Pinpoint the cell where the given text exists, returning its [x, y] midpoint coordinate. 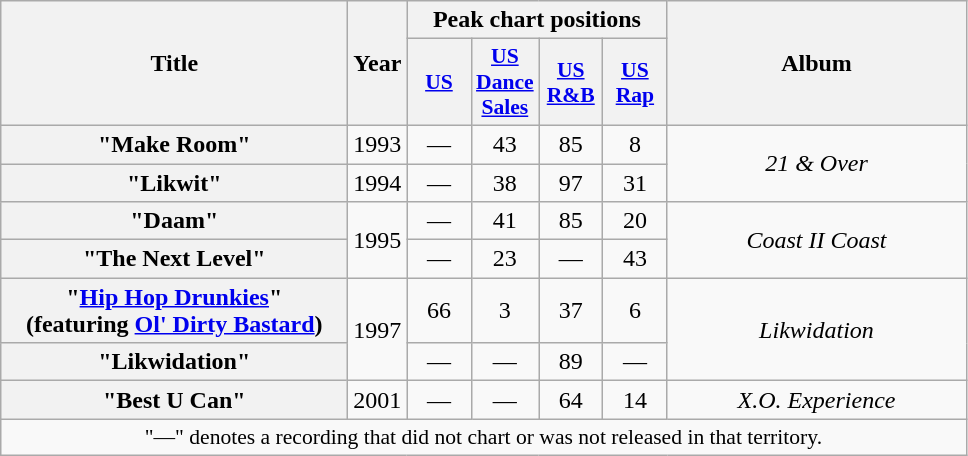
21 & Over [816, 163]
"The Next Level" [174, 259]
Peak chart positions [537, 20]
97 [571, 183]
14 [635, 400]
"—" denotes a recording that did not chart or was not released in that territory. [484, 437]
Coast II Coast [816, 240]
"Make Room" [174, 144]
64 [571, 400]
USDanceSales [505, 82]
1993 [378, 144]
US [439, 82]
Title [174, 64]
37 [571, 310]
41 [505, 221]
23 [505, 259]
USRap [635, 82]
USR&B [571, 82]
38 [505, 183]
Year [378, 64]
1995 [378, 240]
1997 [378, 330]
Album [816, 64]
Likwidation [816, 330]
20 [635, 221]
1994 [378, 183]
89 [571, 362]
2001 [378, 400]
"Likwit" [174, 183]
X.O. Experience [816, 400]
8 [635, 144]
"Likwidation" [174, 362]
"Best U Can" [174, 400]
3 [505, 310]
6 [635, 310]
"Daam" [174, 221]
"Hip Hop Drunkies"(featuring Ol' Dirty Bastard) [174, 310]
66 [439, 310]
31 [635, 183]
